Extract the (x, y) coordinate from the center of the cell holding the provided text.  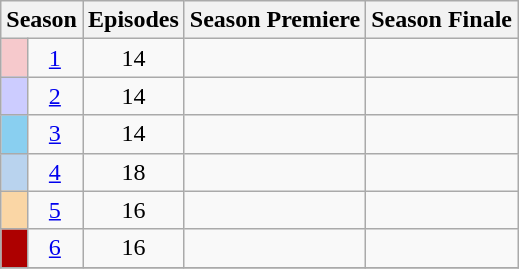
18 (133, 172)
5 (54, 210)
Season (42, 20)
6 (54, 248)
1 (54, 58)
Season Premiere (274, 20)
Season Finale (442, 20)
4 (54, 172)
3 (54, 134)
Episodes (133, 20)
2 (54, 96)
